From the cell containing the given text, extract its center point as (X, Y) coordinate. 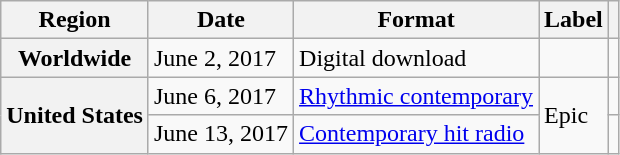
Region (75, 20)
Rhythmic contemporary (416, 96)
June 6, 2017 (220, 96)
Date (220, 20)
Worldwide (75, 58)
Contemporary hit radio (416, 134)
Epic (574, 115)
Digital download (416, 58)
June 2, 2017 (220, 58)
United States (75, 115)
Format (416, 20)
June 13, 2017 (220, 134)
Label (574, 20)
